Return the (X, Y) coordinate for the center point of the cell that contains the specified text.  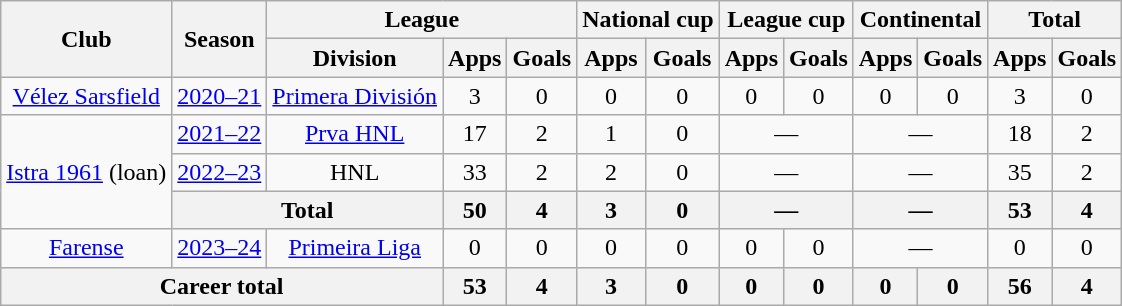
1 (611, 134)
Career total (222, 286)
35 (1020, 172)
League cup (786, 20)
National cup (648, 20)
Primera División (355, 96)
2023–24 (220, 248)
Division (355, 58)
17 (475, 134)
Primeira Liga (355, 248)
Prva HNL (355, 134)
2020–21 (220, 96)
Season (220, 39)
Continental (920, 20)
50 (475, 210)
56 (1020, 286)
HNL (355, 172)
Istra 1961 (loan) (86, 172)
2021–22 (220, 134)
Club (86, 39)
2022–23 (220, 172)
33 (475, 172)
League (422, 20)
Vélez Sarsfield (86, 96)
Farense (86, 248)
18 (1020, 134)
